Pinpoint the cell where the given text exists, returning its (X, Y) midpoint coordinate. 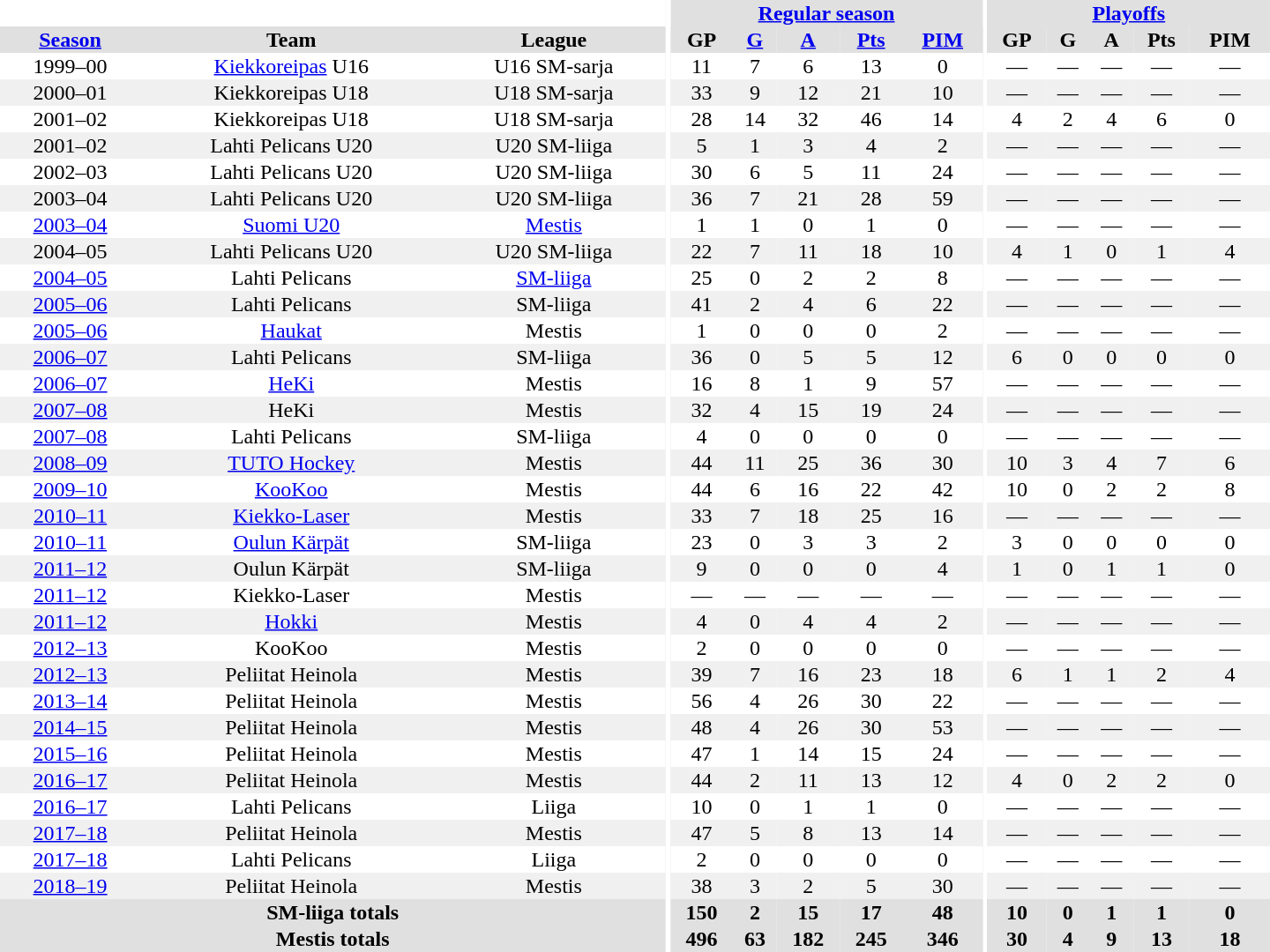
Kiekkoreipas U16 (291, 66)
46 (871, 119)
SM-liiga totals (332, 912)
53 (942, 727)
42 (942, 489)
Hokki (291, 621)
41 (702, 304)
Team (291, 40)
182 (808, 939)
245 (871, 939)
2002–03 (71, 172)
59 (942, 198)
2018–19 (71, 886)
19 (871, 410)
346 (942, 939)
Haukat (291, 331)
17 (871, 912)
38 (702, 886)
2008–09 (71, 463)
39 (702, 674)
56 (702, 701)
2000–01 (71, 93)
TUTO Hockey (291, 463)
2009–10 (71, 489)
2015–16 (71, 754)
2014–15 (71, 727)
Season (71, 40)
Suomi U20 (291, 225)
496 (702, 939)
Mestis totals (332, 939)
U16 SM-sarja (554, 66)
League (554, 40)
Playoffs (1129, 13)
Regular season (826, 13)
1999–00 (71, 66)
2013–14 (71, 701)
150 (702, 912)
57 (942, 383)
63 (755, 939)
